Detect which cell encompasses the target text, then output its [x, y] center coordinate. 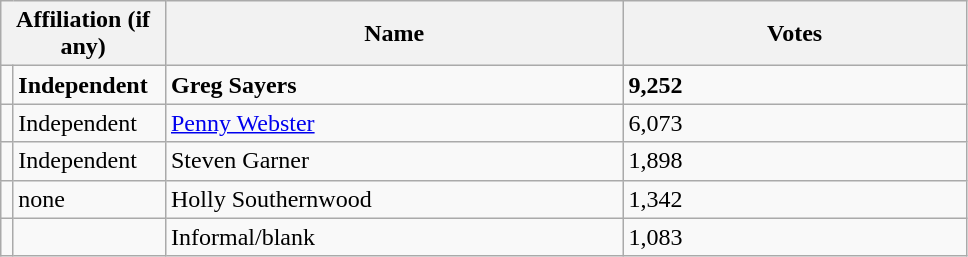
none [90, 199]
Name [394, 34]
Informal/blank [394, 237]
Affiliation (if any) [84, 34]
9,252 [794, 85]
Steven Garner [394, 161]
Greg Sayers [394, 85]
6,073 [794, 123]
1,342 [794, 199]
Holly Southernwood [394, 199]
Votes [794, 34]
Penny Webster [394, 123]
1,898 [794, 161]
1,083 [794, 237]
